Determine the (X, Y) coordinate at the center of the cell enclosing the given text.  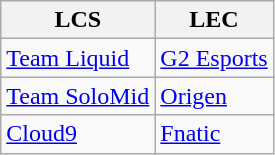
Team Liquid (78, 58)
LEC (214, 20)
Team SoloMid (78, 96)
Fnatic (214, 134)
LCS (78, 20)
Cloud9 (78, 134)
Origen (214, 96)
G2 Esports (214, 58)
